For the text-containing cell, return its midpoint in [x, y] coordinate format. 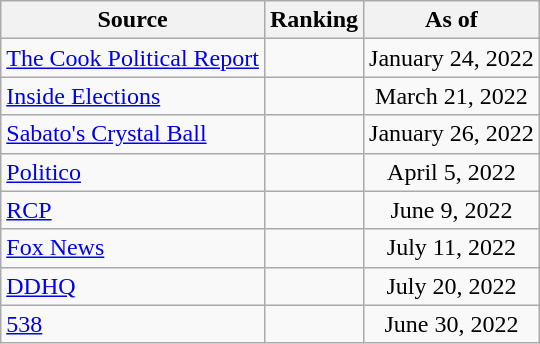
Ranking [314, 20]
Source [133, 20]
Inside Elections [133, 96]
Fox News [133, 248]
Sabato's Crystal Ball [133, 134]
RCP [133, 210]
June 30, 2022 [452, 324]
538 [133, 324]
March 21, 2022 [452, 96]
As of [452, 20]
June 9, 2022 [452, 210]
Politico [133, 172]
January 24, 2022 [452, 58]
July 11, 2022 [452, 248]
The Cook Political Report [133, 58]
April 5, 2022 [452, 172]
DDHQ [133, 286]
January 26, 2022 [452, 134]
July 20, 2022 [452, 286]
